Extract the [x, y] coordinate from the center of the cell holding the provided text.  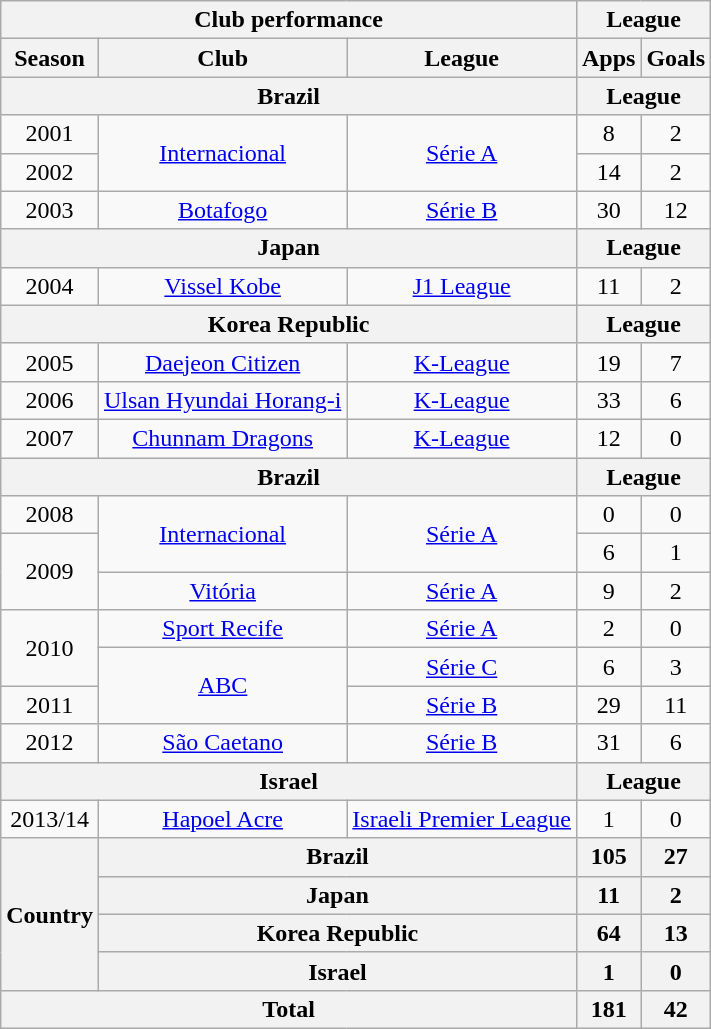
42 [676, 1009]
2012 [50, 743]
Vitória [222, 591]
Club [222, 58]
27 [676, 857]
Israeli Premier League [462, 819]
2002 [50, 172]
Daejeon Citizen [222, 362]
Sport Recife [222, 629]
Botafogo [222, 210]
Apps [608, 58]
14 [608, 172]
J1 League [462, 286]
2004 [50, 286]
64 [608, 933]
Goals [676, 58]
2013/14 [50, 819]
9 [608, 591]
2006 [50, 400]
Country [50, 914]
2007 [50, 438]
2011 [50, 705]
2001 [50, 134]
ABC [222, 686]
29 [608, 705]
33 [608, 400]
2009 [50, 572]
Season [50, 58]
30 [608, 210]
São Caetano [222, 743]
13 [676, 933]
2003 [50, 210]
3 [676, 667]
2005 [50, 362]
Chunnam Dragons [222, 438]
8 [608, 134]
Club performance [289, 20]
2008 [50, 515]
31 [608, 743]
181 [608, 1009]
Série C [462, 667]
Total [289, 1009]
19 [608, 362]
7 [676, 362]
105 [608, 857]
2010 [50, 648]
Ulsan Hyundai Horang-i [222, 400]
Hapoel Acre [222, 819]
Vissel Kobe [222, 286]
